Scan for the cell matching the given text and deliver its (X, Y) coordinate at center. 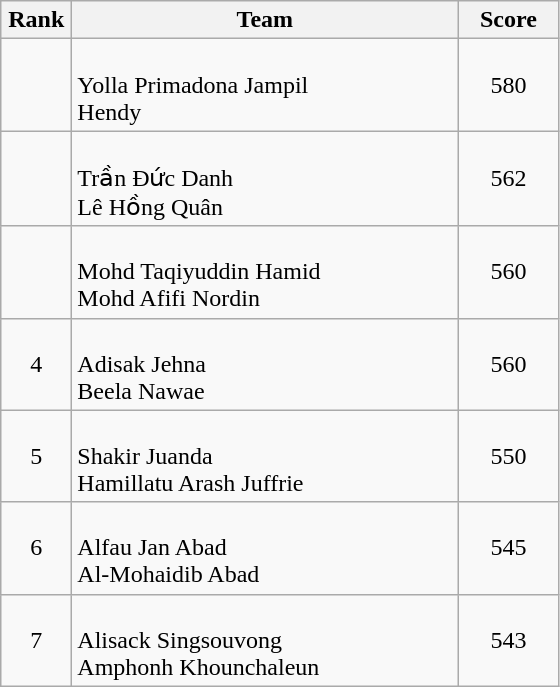
Mohd Taqiyuddin HamidMohd Afifi Nordin (265, 272)
Trần Đức DanhLê Hồng Quân (265, 178)
550 (508, 456)
4 (36, 364)
543 (508, 640)
545 (508, 548)
Score (508, 20)
Rank (36, 20)
Alisack SingsouvongAmphonh Khounchaleun (265, 640)
5 (36, 456)
6 (36, 548)
562 (508, 178)
Team (265, 20)
Yolla Primadona JampilHendy (265, 85)
7 (36, 640)
Shakir JuandaHamillatu Arash Juffrie (265, 456)
Adisak JehnaBeela Nawae (265, 364)
580 (508, 85)
Alfau Jan AbadAl-Mohaidib Abad (265, 548)
